Locate the cell with the specified text and output its (x, y) center coordinate. 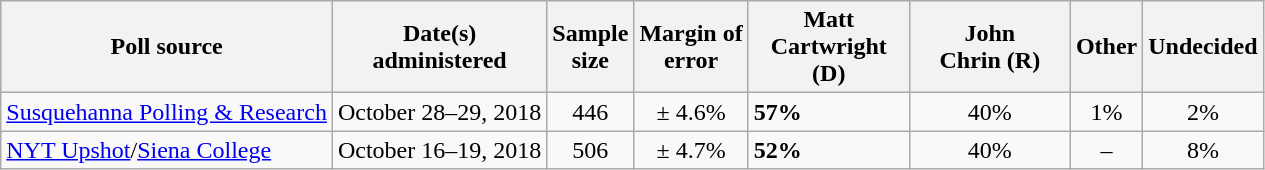
Samplesize (590, 47)
Undecided (1203, 47)
NYT Upshot/Siena College (167, 150)
57% (828, 112)
JohnChrin (R) (990, 47)
52% (828, 150)
October 16–19, 2018 (439, 150)
Poll source (167, 47)
October 28–29, 2018 (439, 112)
Other (1106, 47)
± 4.7% (691, 150)
Susquehanna Polling & Research (167, 112)
– (1106, 150)
2% (1203, 112)
8% (1203, 150)
446 (590, 112)
Margin oferror (691, 47)
± 4.6% (691, 112)
506 (590, 150)
Date(s)administered (439, 47)
1% (1106, 112)
MattCartwright (D) (828, 47)
